From the cell containing the given text, extract its center point as (X, Y) coordinate. 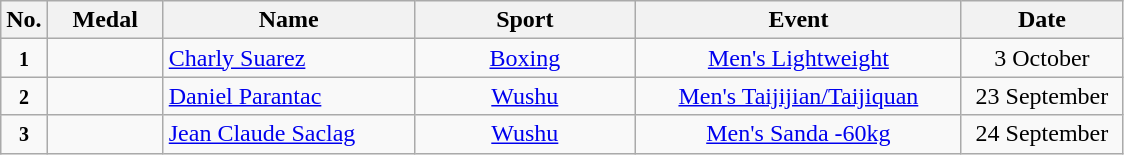
Men's Lightweight (798, 58)
Event (798, 20)
24 September (1042, 134)
3 (24, 134)
Date (1042, 20)
Jean Claude Saclag (288, 134)
1 (24, 58)
Men's Taijijian/Taijiquan (798, 96)
2 (24, 96)
23 September (1042, 96)
Charly Suarez (288, 58)
Sport (524, 20)
No. (24, 20)
Daniel Parantac (288, 96)
Boxing (524, 58)
Name (288, 20)
3 October (1042, 58)
Men's Sanda -60kg (798, 134)
Medal (105, 20)
